Extract the [x, y] coordinate from the center of the cell holding the provided text.  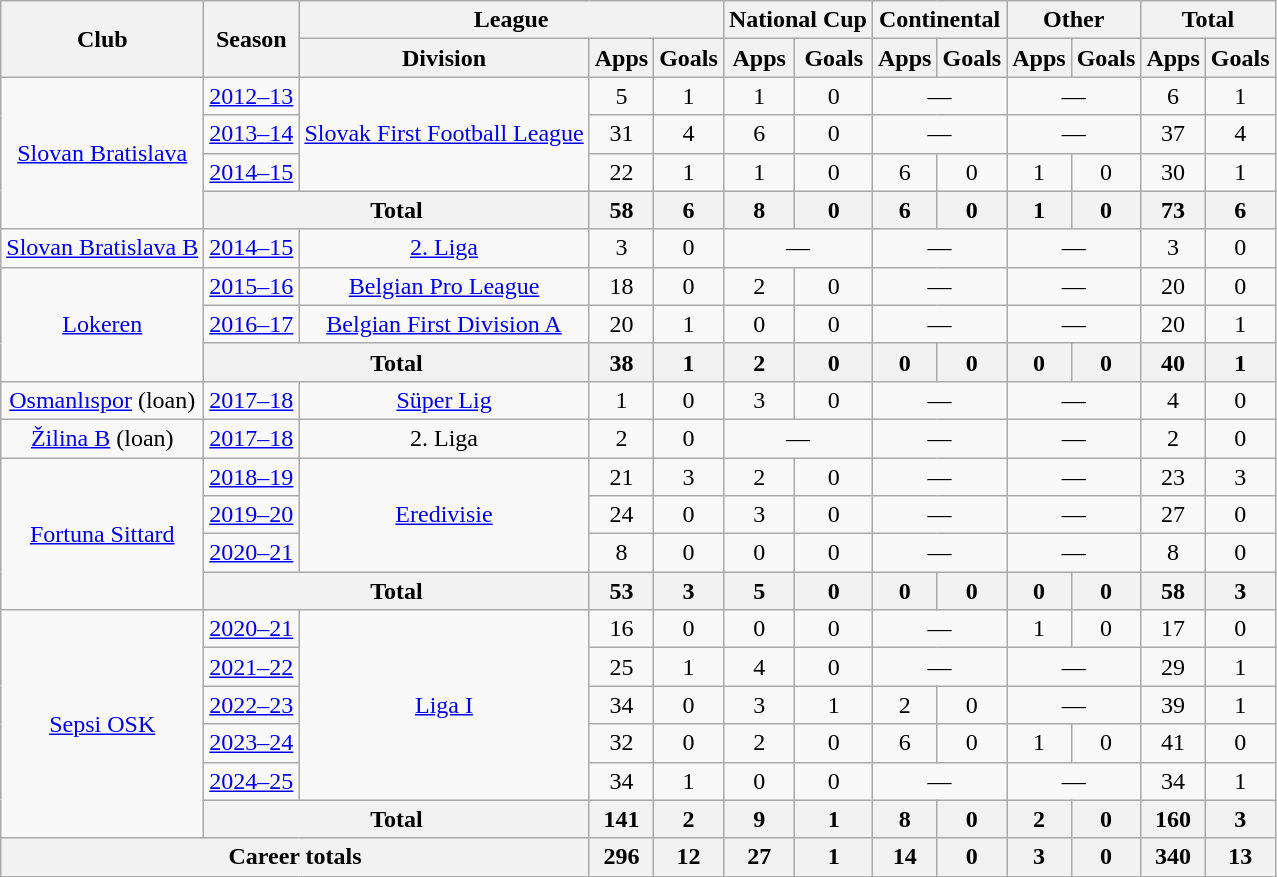
2013–14 [252, 134]
2015–16 [252, 286]
Slovan Bratislava [102, 153]
Belgian First Division A [444, 324]
Continental [940, 20]
2019–20 [252, 515]
296 [621, 857]
37 [1173, 134]
40 [1173, 362]
12 [689, 857]
Career totals [295, 857]
2023–24 [252, 743]
Season [252, 39]
National Cup [798, 20]
30 [1173, 172]
Division [444, 58]
23 [1173, 477]
13 [1240, 857]
141 [621, 819]
32 [621, 743]
22 [621, 172]
Lokeren [102, 324]
2012–13 [252, 96]
18 [621, 286]
Other [1074, 20]
9 [759, 819]
Slovan Bratislava B [102, 248]
2022–23 [252, 705]
17 [1173, 629]
39 [1173, 705]
Süper Lig [444, 400]
2016–17 [252, 324]
29 [1173, 667]
21 [621, 477]
160 [1173, 819]
Sepsi OSK [102, 724]
Belgian Pro League [444, 286]
14 [905, 857]
Liga I [444, 705]
2021–22 [252, 667]
Fortuna Sittard [102, 534]
31 [621, 134]
16 [621, 629]
38 [621, 362]
League [512, 20]
Club [102, 39]
24 [621, 515]
Osmanlıspor (loan) [102, 400]
340 [1173, 857]
2018–19 [252, 477]
Eredivisie [444, 515]
Žilina B (loan) [102, 438]
53 [621, 591]
41 [1173, 743]
25 [621, 667]
Slovak First Football League [444, 134]
2024–25 [252, 781]
73 [1173, 210]
